Extract the [X, Y] coordinate from the center of the cell holding the provided text.  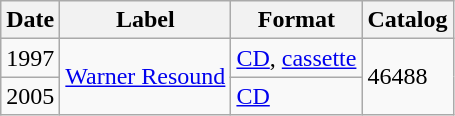
1997 [30, 58]
CD [296, 96]
Label [146, 20]
46488 [408, 77]
Date [30, 20]
Catalog [408, 20]
Format [296, 20]
CD, cassette [296, 58]
2005 [30, 96]
Warner Resound [146, 77]
